Detect which cell encompasses the target text, then output its (X, Y) center coordinate. 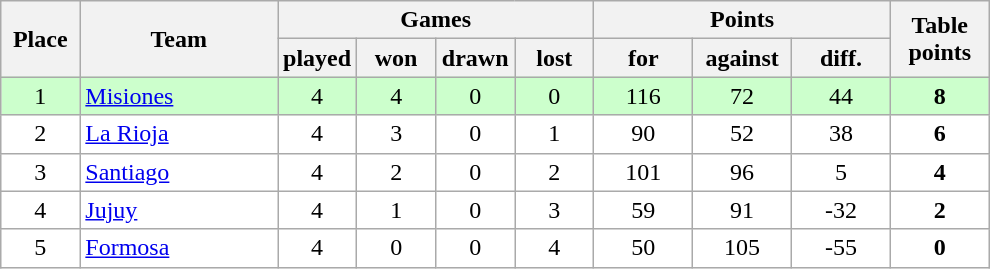
played (318, 58)
La Rioja (179, 134)
Place (40, 39)
-55 (842, 248)
6 (940, 134)
50 (644, 248)
Misiones (179, 96)
72 (742, 96)
116 (644, 96)
91 (742, 210)
diff. (842, 58)
Santiago (179, 172)
Jujuy (179, 210)
drawn (476, 58)
for (644, 58)
-32 (842, 210)
101 (644, 172)
Games (436, 20)
Tablepoints (940, 39)
44 (842, 96)
90 (644, 134)
59 (644, 210)
lost (554, 58)
52 (742, 134)
38 (842, 134)
96 (742, 172)
Points (742, 20)
105 (742, 248)
against (742, 58)
Team (179, 39)
Formosa (179, 248)
8 (940, 96)
won (396, 58)
